Scan for the cell matching the given text and deliver its [X, Y] coordinate at center. 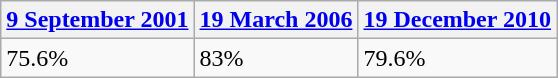
83% [276, 58]
19 March 2006 [276, 20]
75.6% [98, 58]
9 September 2001 [98, 20]
79.6% [458, 58]
19 December 2010 [458, 20]
